Pinpoint the cell where the given text exists, returning its [X, Y] midpoint coordinate. 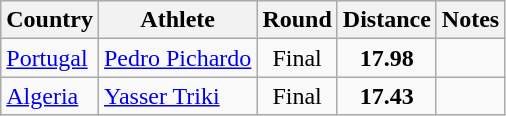
Round [297, 20]
17.98 [386, 58]
Athlete [177, 20]
Pedro Pichardo [177, 58]
Country [50, 20]
Portugal [50, 58]
Yasser Triki [177, 96]
17.43 [386, 96]
Notes [470, 20]
Distance [386, 20]
Algeria [50, 96]
